Return [x, y] of the center of cell containing provided text 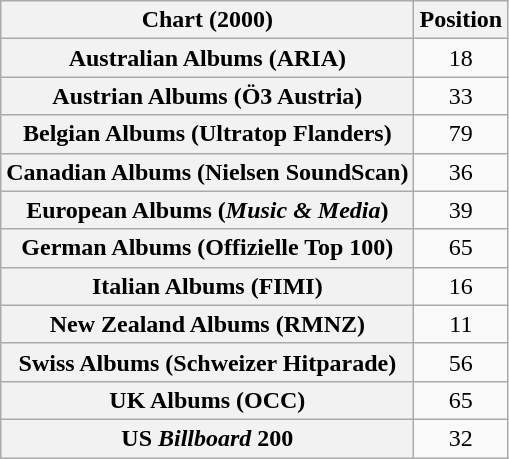
US Billboard 200 [208, 438]
German Albums (Offizielle Top 100) [208, 248]
36 [461, 172]
79 [461, 134]
16 [461, 286]
European Albums (Music & Media) [208, 210]
33 [461, 96]
11 [461, 324]
New Zealand Albums (RMNZ) [208, 324]
Swiss Albums (Schweizer Hitparade) [208, 362]
Australian Albums (ARIA) [208, 58]
Canadian Albums (Nielsen SoundScan) [208, 172]
Belgian Albums (Ultratop Flanders) [208, 134]
Italian Albums (FIMI) [208, 286]
Chart (2000) [208, 20]
56 [461, 362]
Position [461, 20]
32 [461, 438]
18 [461, 58]
Austrian Albums (Ö3 Austria) [208, 96]
39 [461, 210]
UK Albums (OCC) [208, 400]
